Locate the cell with the specified text and output its [X, Y] center coordinate. 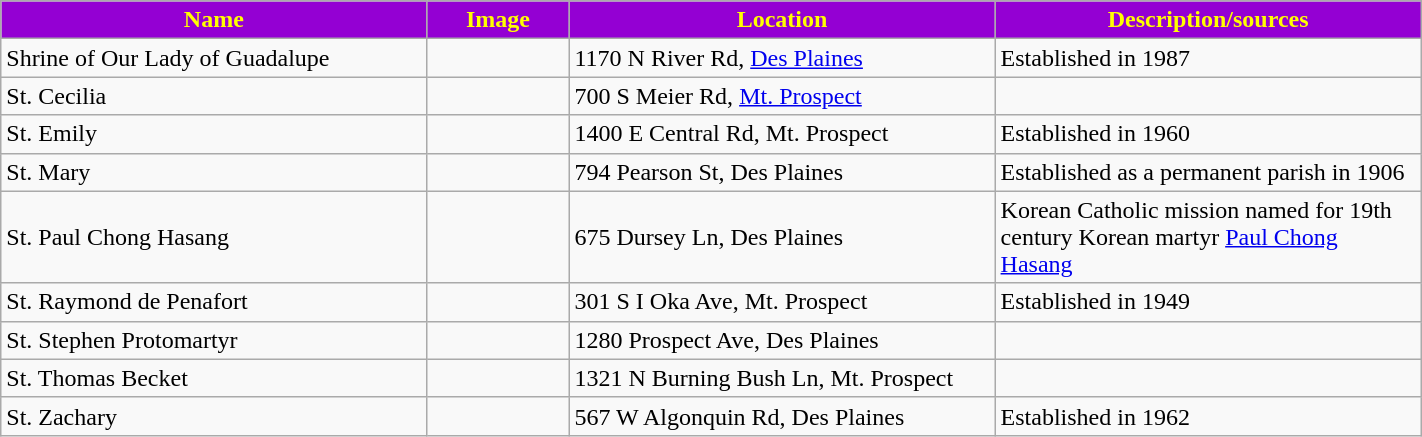
567 W Algonquin Rd, Des Plaines [782, 416]
Shrine of Our Lady of Guadalupe [214, 58]
St. Paul Chong Hasang [214, 237]
Established in 1960 [1208, 134]
Established in 1962 [1208, 416]
Established as a permanent parish in 1906 [1208, 172]
Established in 1987 [1208, 58]
Location [782, 20]
St. Mary [214, 172]
301 S I Oka Ave, Mt. Prospect [782, 302]
794 Pearson St, Des Plaines [782, 172]
Image [498, 20]
700 S Meier Rd, Mt. Prospect [782, 96]
St. Cecilia [214, 96]
1280 Prospect Ave, Des Plaines [782, 340]
Established in 1949 [1208, 302]
St. Thomas Becket [214, 378]
St. Stephen Protomartyr [214, 340]
St. Zachary [214, 416]
1400 E Central Rd, Mt. Prospect [782, 134]
Description/sources [1208, 20]
Name [214, 20]
St. Raymond de Penafort [214, 302]
1321 N Burning Bush Ln, Mt. Prospect [782, 378]
St. Emily [214, 134]
1170 N River Rd, Des Plaines [782, 58]
675 Dursey Ln, Des Plaines [782, 237]
Korean Catholic mission named for 19th century Korean martyr Paul Chong Hasang [1208, 237]
